Locate the cell with the specified text and output its [x, y] center coordinate. 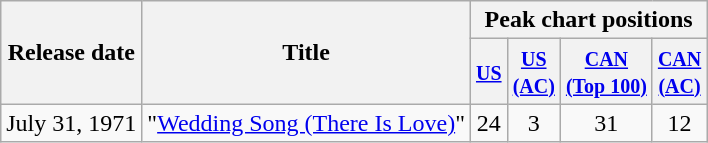
Release date [72, 52]
12 [679, 123]
31 [606, 123]
3 [534, 123]
Peak chart positions [588, 20]
24 [488, 123]
CAN(AC) [679, 72]
CAN(Top 100) [606, 72]
Title [306, 52]
"Wedding Song (There Is Love)" [306, 123]
US(AC) [534, 72]
July 31, 1971 [72, 123]
US [488, 72]
